For the text-containing cell, return its midpoint in (X, Y) coordinate format. 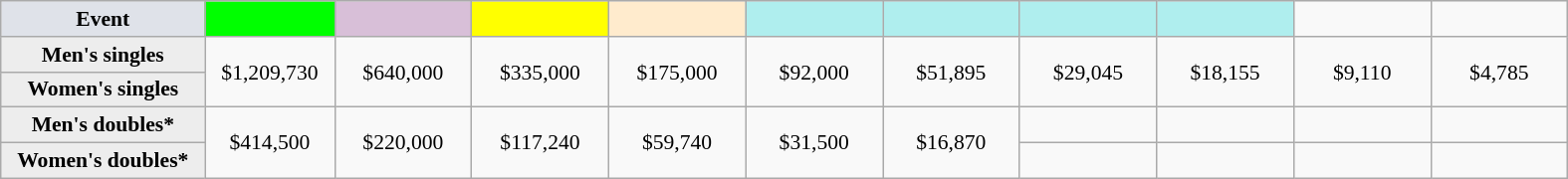
$18,155 (1226, 72)
$59,740 (677, 143)
$31,500 (814, 143)
$1,209,730 (270, 72)
$51,895 (951, 72)
$29,045 (1088, 72)
$414,500 (270, 143)
$175,000 (677, 72)
$117,240 (541, 143)
$16,870 (951, 143)
$335,000 (541, 72)
$640,000 (403, 72)
$9,110 (1362, 72)
$4,785 (1499, 72)
$92,000 (814, 72)
Women's singles (104, 89)
Women's doubles* (104, 161)
Men's singles (104, 55)
Event (104, 19)
$220,000 (403, 143)
Men's doubles* (104, 125)
